Scan for the cell matching the given text and deliver its (X, Y) coordinate at center. 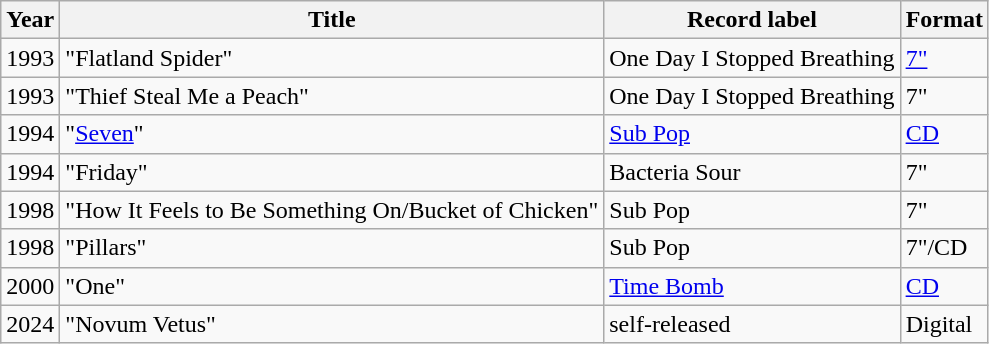
"One" (332, 286)
7"/CD (944, 248)
Record label (752, 20)
"Pillars" (332, 248)
Bacteria Sour (752, 172)
"Novum Vetus" (332, 324)
2000 (30, 286)
"How It Feels to Be Something On/Bucket of Chicken" (332, 210)
"Thief Steal Me a Peach" (332, 96)
Time Bomb (752, 286)
2024 (30, 324)
Format (944, 20)
Year (30, 20)
self-released (752, 324)
"Friday" (332, 172)
"Seven" (332, 134)
"Flatland Spider" (332, 58)
Digital (944, 324)
Title (332, 20)
